Provide the [X, Y] coordinate of the cell's center where the given text is located.  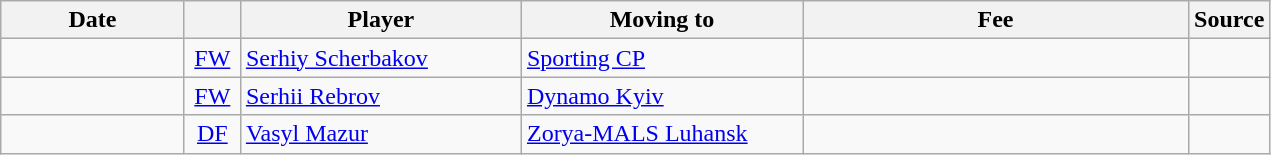
Serhiy Scherbakov [380, 58]
Date [93, 20]
Player [380, 20]
DF [212, 134]
Dynamo Kyiv [662, 96]
Vasyl Mazur [380, 134]
Moving to [662, 20]
Fee [995, 20]
Source [1230, 20]
Serhii Rebrov [380, 96]
Sporting CP [662, 58]
Zorya-MALS Luhansk [662, 134]
